Return the [X, Y] coordinate for the center point of the cell that contains the specified text.  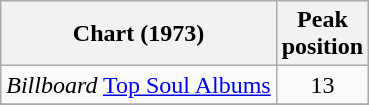
Chart (1973) [138, 34]
Billboard Top Soul Albums [138, 85]
Peakposition [322, 34]
13 [322, 85]
